Capture the cell that displays the provided text and extract its [X, Y] central coordinate. 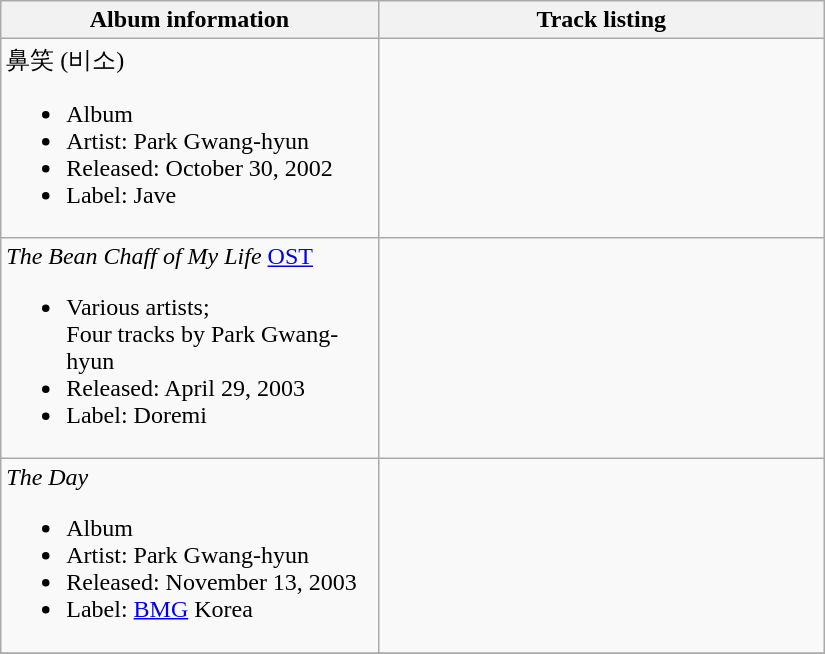
Track listing [601, 20]
The DayAlbumArtist: Park Gwang-hyunReleased: November 13, 2003Label: BMG Korea [190, 555]
鼻笑 (비소)AlbumArtist: Park Gwang-hyunReleased: October 30, 2002Label: Jave [190, 138]
Album information [190, 20]
The Bean Chaff of My Life OSTVarious artists; Four tracks by Park Gwang-hyunReleased: April 29, 2003Label: Doremi [190, 348]
